Determine the (x, y) coordinate at the center of the cell enclosing the given text.  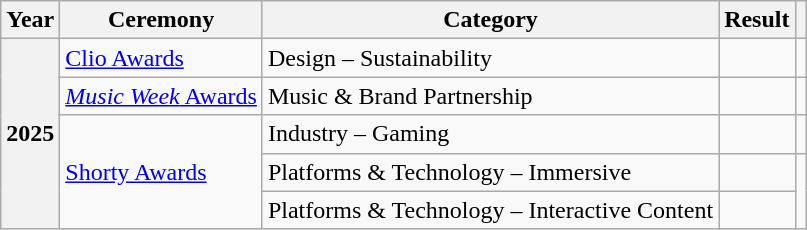
Shorty Awards (162, 172)
Result (757, 20)
Music & Brand Partnership (490, 96)
Platforms & Technology – Interactive Content (490, 210)
Clio Awards (162, 58)
Industry – Gaming (490, 134)
Category (490, 20)
Ceremony (162, 20)
Platforms & Technology – Immersive (490, 172)
Year (30, 20)
Design – Sustainability (490, 58)
2025 (30, 134)
Music Week Awards (162, 96)
